Identify which cell holds the provided text, then report its (X, Y) central coordinate. 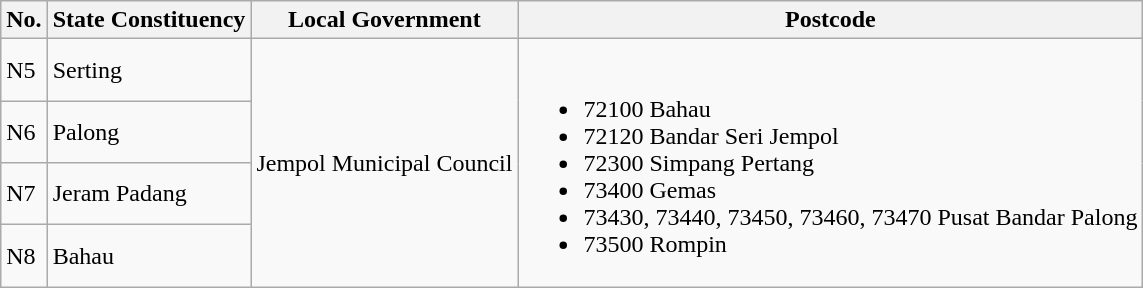
No. (24, 20)
N7 (24, 194)
N8 (24, 256)
Palong (149, 132)
Bahau (149, 256)
72100 Bahau72120 Bandar Seri Jempol72300 Simpang Pertang73400 Gemas73430, 73440, 73450, 73460, 73470 Pusat Bandar Palong73500 Rompin (830, 163)
Jeram Padang (149, 194)
State Constituency (149, 20)
N6 (24, 132)
N5 (24, 70)
Jempol Municipal Council (384, 163)
Local Government (384, 20)
Serting (149, 70)
Postcode (830, 20)
